Provide the [X, Y] coordinate of the cell's center where the given text is located.  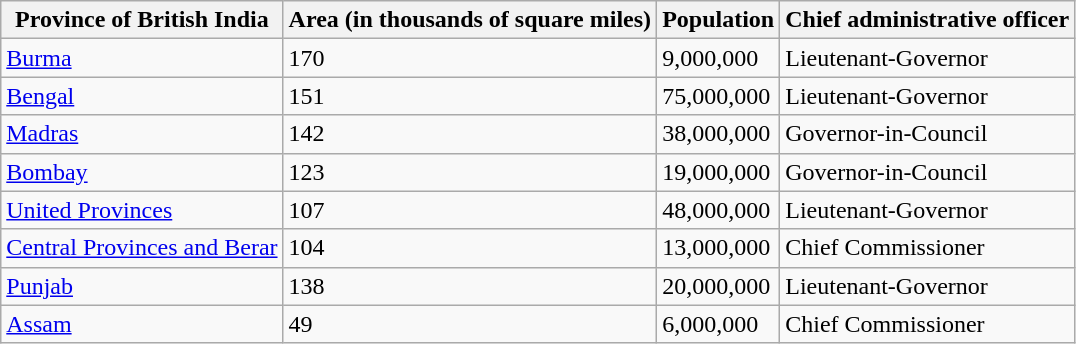
United Provinces [142, 210]
Punjab [142, 286]
142 [470, 134]
38,000,000 [718, 134]
107 [470, 210]
Central Provinces and Berar [142, 248]
75,000,000 [718, 96]
Population [718, 20]
151 [470, 96]
13,000,000 [718, 248]
Area (in thousands of square miles) [470, 20]
104 [470, 248]
Assam [142, 324]
48,000,000 [718, 210]
138 [470, 286]
20,000,000 [718, 286]
123 [470, 172]
Burma [142, 58]
Bengal [142, 96]
19,000,000 [718, 172]
9,000,000 [718, 58]
6,000,000 [718, 324]
170 [470, 58]
49 [470, 324]
Province of British India [142, 20]
Chief administrative officer [928, 20]
Madras [142, 134]
Bombay [142, 172]
